Determine the [X, Y] coordinate at the center of the cell enclosing the given text.  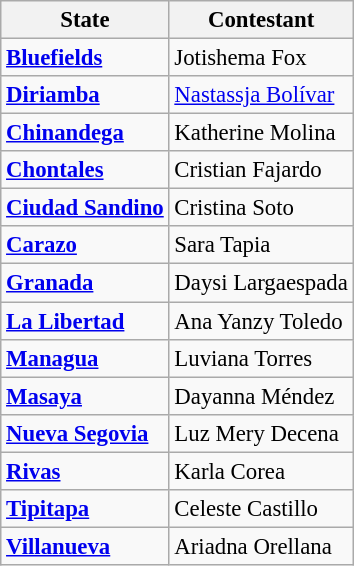
Granada [85, 283]
Bluefields [85, 58]
Dayanna Méndez [261, 396]
Luviana Torres [261, 358]
Ciudad Sandino [85, 208]
Nueva Segovia [85, 433]
Ariadna Orellana [261, 546]
Rivas [85, 471]
Katherine Molina [261, 133]
Nastassja Bolívar [261, 95]
Cristina Soto [261, 208]
Chinandega [85, 133]
Daysi Largaespada [261, 283]
La Libertad [85, 321]
Luz Mery Decena [261, 433]
Celeste Castillo [261, 509]
Tipitapa [85, 509]
Carazo [85, 245]
Managua [85, 358]
Villanueva [85, 546]
Diriamba [85, 95]
Karla Corea [261, 471]
Cristian Fajardo [261, 170]
Contestant [261, 20]
Chontales [85, 170]
Masaya [85, 396]
Jotishema Fox [261, 58]
State [85, 20]
Ana Yanzy Toledo [261, 321]
Sara Tapia [261, 245]
